Pinpoint the cell where the given text exists, returning its [x, y] midpoint coordinate. 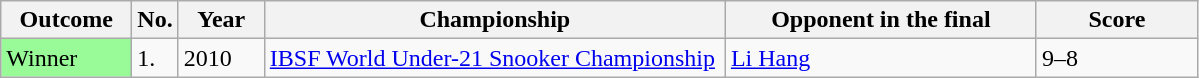
Year [221, 20]
Championship [494, 20]
Score [1116, 20]
IBSF World Under-21 Snooker Championship [494, 58]
Opponent in the final [880, 20]
Winner [66, 58]
1. [155, 58]
2010 [221, 58]
Outcome [66, 20]
9–8 [1116, 58]
No. [155, 20]
Li Hang [880, 58]
